Determine the [x, y] coordinate at the center of the cell enclosing the given text.  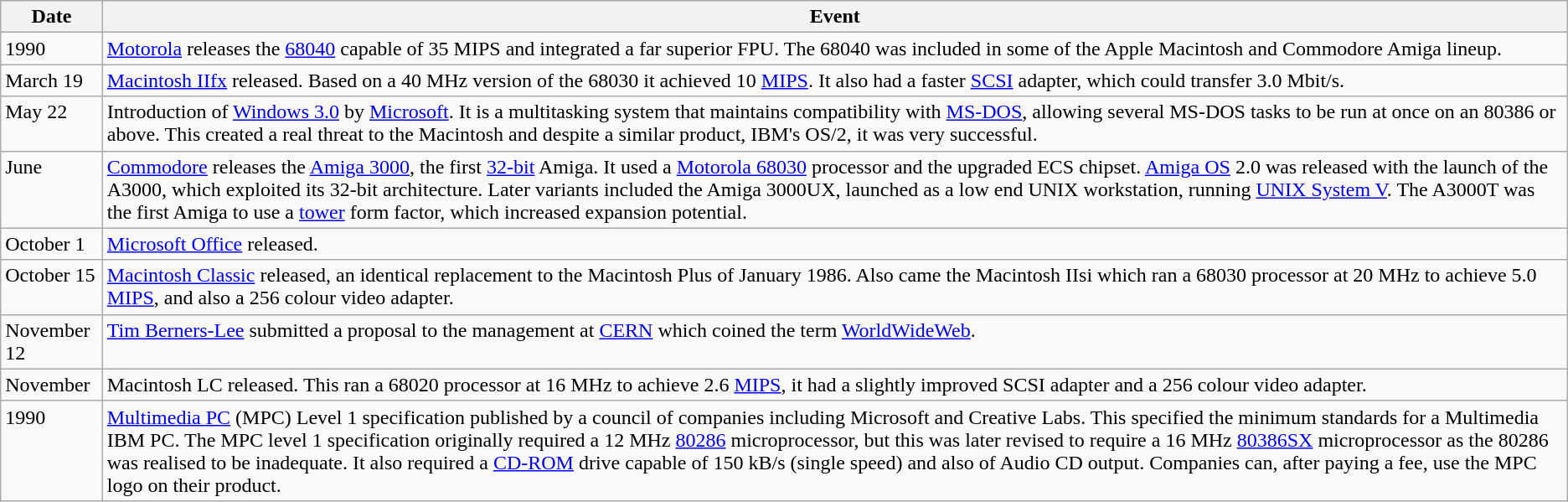
Date [52, 17]
Microsoft Office released. [834, 244]
March 19 [52, 80]
June [52, 189]
October 1 [52, 244]
October 15 [52, 287]
November 12 [52, 342]
Tim Berners-Lee submitted a proposal to the management at CERN which coined the term WorldWideWeb. [834, 342]
Event [834, 17]
November [52, 385]
May 22 [52, 124]
